Locate the cell with the specified text and output its [X, Y] center coordinate. 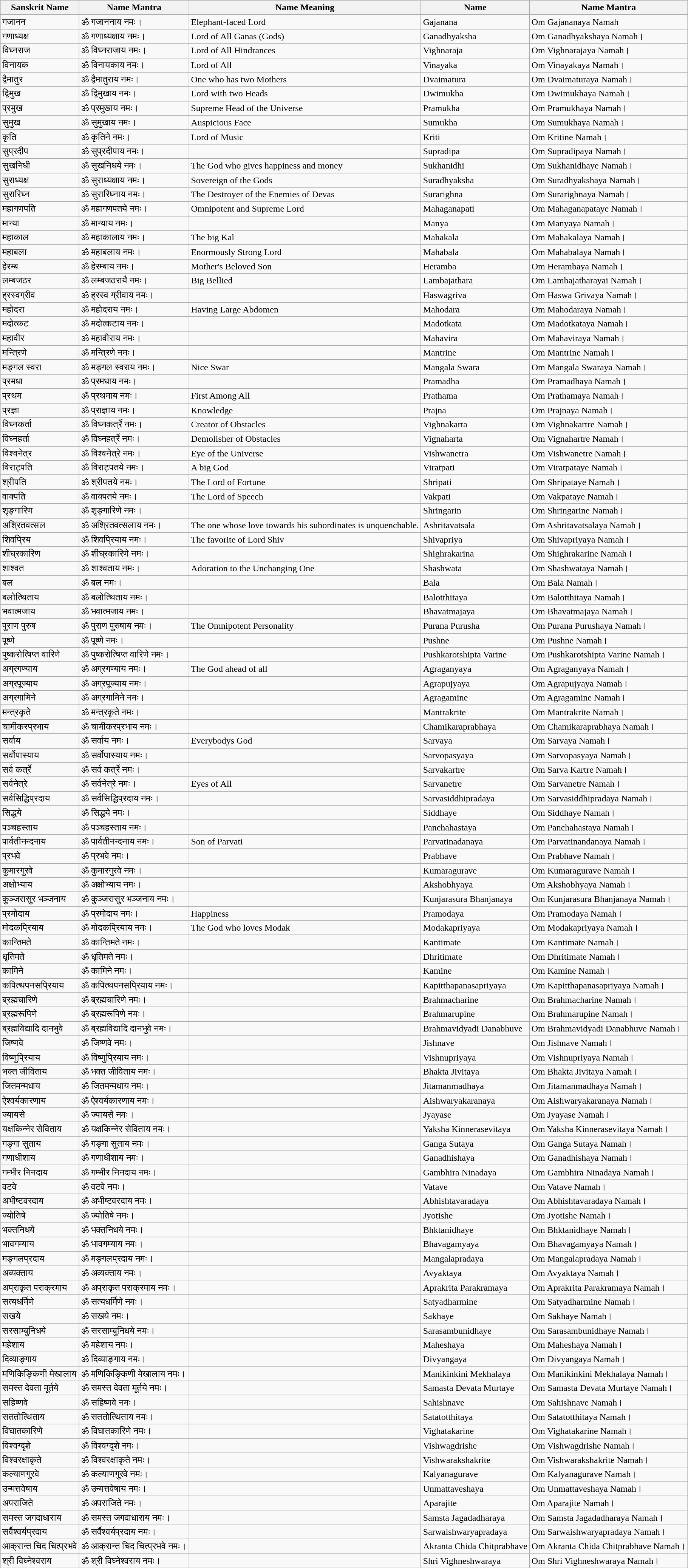
Om Shighrakarine Namah। [608, 554]
ॐ गणाध्यक्षाय नमः। [134, 36]
Shri Vighneshwaraya [475, 1561]
ॐ प्रमोदाय नमः। [134, 914]
Om Shripataye Namah। [608, 482]
Shringarin [475, 511]
Mangalapradaya [475, 1259]
Om Divyangaya Namah। [608, 1359]
Gambhira Ninadaya [475, 1172]
Om Surarighnaya Namah। [608, 195]
हेरम्ब [40, 266]
भक्तनिधये [40, 1230]
ॐ महावीराय नमः। [134, 338]
Lord of All Hindrances [305, 51]
Balotthitaya [475, 597]
Om Vishwanetre Namah। [608, 453]
ॐ प्रमुखाय नमः। [134, 108]
Kalyanagurave [475, 1474]
ॐ सर्वसिद्धिप्रदाय नमः। [134, 798]
श्री विघ्नेश्वराय [40, 1561]
ॐ सर्वोपास्याय नमः। [134, 755]
Om Prabhave Namah। [608, 856]
Parvatinadanaya [475, 841]
Prajna [475, 410]
Om Vishwagdrishe Namah। [608, 1446]
Satatotthitaya [475, 1417]
ॐ कल्याणगुरवे नमः। [134, 1474]
Om Sarvanetre Namah। [608, 784]
वटवे [40, 1187]
Kapitthapanasapriyaya [475, 985]
Supradipa [475, 151]
Lord of All Ganas (Gods) [305, 36]
ॐ शिवप्रियाय नमः। [134, 540]
ॐ चामीकरप्रभाय नमः। [134, 727]
कपित्थपनसप्रियाय [40, 985]
Om Mahaganapataye Namah। [608, 209]
Om Sahishnave Namah। [608, 1403]
Yaksha Kinnerasevitaya [475, 1129]
आक्रान्त चिद चित्प्रभवे [40, 1546]
Auspicious Face [305, 122]
बलोत्थिताय [40, 597]
The God who gives happiness and money [305, 165]
ॐ जिष्णवे नमः। [134, 1043]
Om Agragamine Namah। [608, 698]
ॐ मान्याय नमः। [134, 223]
Om Mahaviraya Namah। [608, 338]
ॐ सर्वनेत्रे नमः। [134, 784]
मोदकप्रियाय [40, 928]
पुराण पुरुष [40, 626]
ॐ ज्यायसे नमः। [134, 1115]
Brahmacharine [475, 1000]
Om Mantrine Namah। [608, 353]
ॐ विष्णुप्रियाय नमः। [134, 1057]
ॐ मोदकप्रियाय नमः। [134, 928]
Brahmavidyadi Danabhuve [475, 1028]
समस्त जगदाधाराय [40, 1517]
Om Vakpataye Namah। [608, 496]
Om Sumukhaya Namah। [608, 122]
ब्रह्मविद्यादि दानभुवे [40, 1028]
Samasta Devata Murtaye [475, 1388]
ॐ सखये नमः। [134, 1316]
विघ्नहर्ता [40, 439]
Om Modakapriyaya Namah। [608, 928]
अश्रितवत्सल [40, 525]
Om Ganadhishaya Namah। [608, 1158]
ॐ अभीष्टवरदाय नमः। [134, 1201]
Om Samasta Devata Murtaye Namah। [608, 1388]
Om Dvaimaturaya Namah। [608, 79]
सुरारिघ्न [40, 195]
Om Unmattaveshaya Namah। [608, 1489]
पूष्णे [40, 640]
Gajanana [475, 22]
बल [40, 583]
Shashwata [475, 568]
Om Kapitthapanasapriyaya Namah। [608, 985]
अव्यक्ताय [40, 1273]
ॐ बलोत्थिताय नमः। [134, 597]
वाक्पति [40, 496]
Surarighna [475, 195]
Dwimukha [475, 94]
One who has two Mothers [305, 79]
Mahabala [475, 252]
गङ्गा सुताय [40, 1144]
Om Kumaragurave Namah। [608, 870]
Agragamine [475, 698]
महाबला [40, 252]
Pramodaya [475, 914]
Vishwanetra [475, 453]
ॐ गजाननाय नमः। [134, 22]
ॐ आक्रान्त चिद चित्प्रभवे नमः। [134, 1546]
Lambajathara [475, 281]
Pramadha [475, 381]
ॐ सुखनिधये नमः। [134, 165]
Manikinkini Mekhalaya [475, 1374]
Om Mantrakrite Namah। [608, 712]
अग्रपूज्याय [40, 683]
Samsta Jagadadharaya [475, 1517]
Om Brahmacharine Namah। [608, 1000]
सिद्धये [40, 813]
Lord with two Heads [305, 94]
शिवप्रिय [40, 540]
Om Vishnupriyaya Namah। [608, 1057]
सर्वोपास्याय [40, 755]
ॐ प्राज्ञाय नमः। [134, 410]
ॐ समस्त जगदाधाराय नमः। [134, 1517]
ॐ समस्त देवता मूर्तये नमः। [134, 1388]
ज्यायसे [40, 1115]
Heramba [475, 266]
Om Pramodaya Namah। [608, 914]
Satyadharmine [475, 1302]
ॐ सततोत्थिताय नमः। [134, 1417]
Mother's Beloved Son [305, 266]
Om Sarva Kartre Namah। [608, 770]
Divyangaya [475, 1359]
Omnipotent and Supreme Lord [305, 209]
ॐ विश्वनेत्रे नमः। [134, 453]
Om Agrapujyaya Namah। [608, 683]
ॐ सुप्रदीपाय नमः। [134, 151]
Om Vighatakarine Namah। [608, 1431]
Aparajite [475, 1503]
ॐ महेशाय नमः। [134, 1345]
ॐ द्वैमातुराय नमः। [134, 79]
Om Shri Vighneshwaraya Namah। [608, 1561]
Panchahastaya [475, 827]
Eye of the Universe [305, 453]
Bhktanidhaye [475, 1230]
मङ्गल स्वरा [40, 367]
यक्षकिन्नेर सेविताय [40, 1129]
ॐ विघ्नराजाय नमः। [134, 51]
Om Bhakta Jivitaya Namah। [608, 1072]
Lord of All [305, 65]
ॐ ब्रह्मरूपिणे नमः। [134, 1014]
महाकाल [40, 238]
Unmattaveshaya [475, 1489]
Adoration to the Unchanging One [305, 568]
शाश्वत [40, 568]
Om Maheshaya Namah। [608, 1345]
Pushne [475, 640]
Purana Purusha [475, 626]
प्रभवे [40, 856]
Mantrakrite [475, 712]
ॐ महाबलाय नमः। [134, 252]
ॐ कान्तिमते नमः। [134, 942]
ॐ प्रथमाय नमः। [134, 396]
Om Siddhaye Namah। [608, 813]
Vishwagdrishe [475, 1446]
ॐ विघातकारिणे नमः। [134, 1431]
भवात्मजाय [40, 611]
Om Aprakrita Parakramaya Namah। [608, 1287]
प्रज्ञा [40, 410]
Supreme Head of the Universe [305, 108]
Om Pushne Namah। [608, 640]
Sahishnave [475, 1403]
गणाधीशाय [40, 1158]
Sumukha [475, 122]
Akranta Chida Chitprabhave [475, 1546]
ॐ सुराध्यक्षाय नमः। [134, 180]
Vatave [475, 1187]
The Omnipotent Personality [305, 626]
ॐ शीघ्रकारिणे नमः। [134, 554]
पुष्करोत्षिप्त वारिणे [40, 655]
Name [475, 8]
Om Sakhaye Namah। [608, 1316]
Sarvopasyaya [475, 755]
Om Kamine Namah। [608, 971]
Vignaharta [475, 439]
Om Vighnakartre Namah। [608, 425]
A big God [305, 468]
Jishnave [475, 1043]
Shighrakarina [475, 554]
Bhakta Jivitaya [475, 1072]
ॐ महाकालाय नमः। [134, 238]
Om Herambaya Namah। [608, 266]
Om Pramadhaya Namah। [608, 381]
The God who loves Modak [305, 928]
मन्त्रिणे [40, 353]
Om Chamikaraprabhaya Namah। [608, 727]
Suradhyaksha [475, 180]
ॐ विश्वरक्षाकृते नमः। [134, 1460]
Sarvaya [475, 741]
Om Mahodaraya Namah। [608, 309]
Sukhanidhi [475, 165]
Modakapriyaya [475, 928]
Om Dwimukhaya Namah। [608, 94]
ॐ ऐश्वर्यकारणाय नमः। [134, 1101]
ॐ कामिने नमः। [134, 971]
समस्त देवता मूर्तये [40, 1388]
ॐ मङ्गल स्वराय नमः। [134, 367]
First Among All [305, 396]
Vighnakarta [475, 425]
ॐ महागणपतये नमः। [134, 209]
Agrapujyaya [475, 683]
Happiness [305, 914]
Everybodys God [305, 741]
Om Brahmavidyadi Danabhuve Namah। [608, 1028]
Om Yaksha Kinnerasevitaya Namah। [608, 1129]
ॐ मङ्गलप्रदाय नमः। [134, 1259]
Agraganyaya [475, 669]
Om Aparajite Namah। [608, 1503]
जिष्णवे [40, 1043]
Om Vignahartre Namah। [608, 439]
Om Manyaya Namah। [608, 223]
Om Sarvaya Namah। [608, 741]
Aprakrita Parakramaya [475, 1287]
Om Ashritavatsalaya Namah। [608, 525]
Om Satatotthitaya Namah। [608, 1417]
Om Sukhanidhaye Namah। [608, 165]
Shripati [475, 482]
Om Shivapriyaya Namah। [608, 540]
Om Pramukhaya Namah। [608, 108]
Om Samsta Jagadadharaya Namah। [608, 1517]
ॐ अग्रगण्याय नमः। [134, 669]
ॐ भवात्मजाय नमः। [134, 611]
The one whose love towards his subordinates is unquenchable. [305, 525]
द्वैमातुर [40, 79]
ॐ सिद्धये नमः। [134, 813]
अभीष्टवरदाय [40, 1201]
विश्वग्दृशे [40, 1446]
कृति [40, 137]
Om Jyayase Namah। [608, 1115]
Om Manikinkini Mekhalaya Namah। [608, 1374]
Mahavira [475, 338]
Om Bhavagamyaya Namah। [608, 1244]
The Lord of Fortune [305, 482]
ज्योतिषे [40, 1215]
ॐ ज्योतिषे नमः। [134, 1215]
ॐ द्विमुखाय नमः। [134, 94]
Om Ganga Sutaya Namah। [608, 1144]
ॐ पञ्चहस्ताय नमः। [134, 827]
Siddhaye [475, 813]
Jyayase [475, 1115]
उन्मत्तवेषाय [40, 1489]
Jitamanmadhaya [475, 1086]
ॐ विश्वग्दृशे नमः। [134, 1446]
ॐ मणिकिङ्किणी मेखालाय नमः। [134, 1374]
Madotkata [475, 324]
सर्व कर्त्रे [40, 770]
Bhavagamyaya [475, 1244]
अक्षोभ्याय [40, 885]
Demolisher of Obstacles [305, 439]
Kriti [475, 137]
सर्वनेत्रे [40, 784]
Big Bellied [305, 281]
Om Bala Namah। [608, 583]
Om Suradhyakshaya Namah। [608, 180]
Prabhave [475, 856]
Kunjarasura Bhanjanaya [475, 899]
ॐ मन्त्रिणे नमः। [134, 353]
ॐ कृतिने नमः। [134, 137]
ॐ महोदराय नमः। [134, 309]
Eyes of All [305, 784]
गम्भीर निनदाय [40, 1172]
Enormously Strong Lord [305, 252]
लम्बजठर [40, 281]
ॐ कपित्थपनसप्रियाय नमः। [134, 985]
ॐ यक्षकिन्नेर सेविताय नमः। [134, 1129]
Om Mahakalaya Namah। [608, 238]
Vishnupriyaya [475, 1057]
Om Balotthitaya Namah। [608, 597]
कान्तिमते [40, 942]
ॐ सहिष्णवे नमः। [134, 1403]
ॐ अव्यक्ताय नमः। [134, 1273]
Om Sarasambunidhaye Namah। [608, 1330]
Om Gajananaya Namah [608, 22]
Om Kalyanagurave Namah। [608, 1474]
Om Sarwaishwaryapradaya Namah। [608, 1532]
मान्या [40, 223]
Shivapriya [475, 540]
ॐ पार्वतीनन्दनाय नमः। [134, 841]
ॐ प्रमधाय नमः। [134, 381]
ॐ दिव्याङ्गाय नमः। [134, 1359]
Sarvakartre [475, 770]
पार्वतीनन्दनाय [40, 841]
Sarvanetre [475, 784]
Sarasambunidhaye [475, 1330]
ॐ वाक्पतये नमः। [134, 496]
ॐ अपराजिते नमः। [134, 1503]
सर्वसिद्धिप्रदाय [40, 798]
ॐ सुरारिघ्नाय नमः। [134, 195]
Bala [475, 583]
मङ्गलप्रदाय [40, 1259]
Jyotishe [475, 1215]
प्रमुख [40, 108]
Om Kunjarasura Bhanjanaya Namah। [608, 899]
Aishwaryakaranaya [475, 1101]
Creator of Obstacles [305, 425]
महोदरा [40, 309]
Mahakala [475, 238]
ऐश्वर्यकारणाय [40, 1101]
Dvaimatura [475, 79]
ॐ ह्रस्व ग्रीवाय नमः। [134, 295]
प्रमधा [40, 381]
Om Shringarine Namah। [608, 511]
विश्वनेत्र [40, 453]
Om Kritine Namah। [608, 137]
Sarvasiddhipradaya [475, 798]
Mangala Swara [475, 367]
Om Sarvasiddhipradaya Namah। [608, 798]
सुराध्यक्ष [40, 180]
The Lord of Speech [305, 496]
विनायक [40, 65]
Name Meaning [305, 8]
Om Jitamanmadhaya Namah। [608, 1086]
विघ्नकर्ता [40, 425]
ॐ पूष्णे नमः। [134, 640]
ॐ मदोत्कटाय नमः। [134, 324]
मणिकिङ्किणी मेखालाय [40, 1374]
अप्राकृत पराक्रमाय [40, 1287]
Lord of Music [305, 137]
ॐ शाश्वताय नमः। [134, 568]
ॐ सर्व कर्त्रे नमः। [134, 770]
ॐ अश्रितवत्सलाय नमः। [134, 525]
Sanskrit Name [40, 8]
Vinayaka [475, 65]
द्विमुख [40, 94]
Om Mangalapradaya Namah। [608, 1259]
The God ahead of all [305, 669]
Dhritimate [475, 957]
Om Vatave Namah। [608, 1187]
ॐ प्रभवे नमः। [134, 856]
सुखनिधी [40, 165]
Om Vishwarakshakrite Namah। [608, 1460]
Vighnaraja [475, 51]
Om Jyotishe Namah। [608, 1215]
सहिष्णवे [40, 1403]
सुप्रदीप [40, 151]
Om Dhritimate Namah। [608, 957]
ॐ सुमुखाय नमः। [134, 122]
ॐ जितमन्मधाय नमः। [134, 1086]
विघ्नराज [40, 51]
Pushkarotshipta Varine [475, 655]
Om Prajnaya Namah। [608, 410]
ॐ शृङ्गारिणे नमः। [134, 511]
ॐ गङ्गा सुताय नमः। [134, 1144]
ॐ सरसाम्बुनिधये नमः। [134, 1330]
Om Abhishtavaradaya Namah। [608, 1201]
Sovereign of the Gods [305, 180]
Om Avyaktaya Namah। [608, 1273]
दिव्याङ्गाय [40, 1359]
Ganadhishaya [475, 1158]
Nice Swar [305, 367]
ॐ सर्वैश्वर्यप्रदाय नमः। [134, 1532]
सत्यधर्मिणे [40, 1302]
Haswagriva [475, 295]
ॐ अग्रगामिने नमः। [134, 698]
ॐ मन्त्रकृते नमः। [134, 712]
ॐ सर्वाय नमः। [134, 741]
Avyaktaya [475, 1273]
ॐ श्री विघ्नेश्वराय नमः। [134, 1561]
Ashritavatsala [475, 525]
प्रमोदाय [40, 914]
Kamine [475, 971]
Om Akshobhyaya Namah। [608, 885]
Om Sarvopasyaya Namah। [608, 755]
Om Vinayakaya Namah। [608, 65]
ॐ ब्रह्मचारिणे नमः। [134, 1000]
Om Lambajatharayai Namah। [608, 281]
The favorite of Lord Shiv [305, 540]
Kantimate [475, 942]
ॐ कुमारगुरवे नमः। [134, 870]
Om Agraganyaya Namah। [608, 669]
ॐ भक्तनिधये नमः। [134, 1230]
Om Bhktanidhaye Namah। [608, 1230]
ह्रस्वग्रीव [40, 295]
Kumaragurave [475, 870]
Om Satyadharmine Namah। [608, 1302]
Viratpati [475, 468]
ॐ अग्रपूज्याय नमः। [134, 683]
गणाध्यक्ष [40, 36]
ॐ पुराण पुरुषाय नमः। [134, 626]
कुमारगुरवे [40, 870]
Vakpati [475, 496]
Om Jishnave Namah। [608, 1043]
महागणपति [40, 209]
विश्वरक्षाकृते [40, 1460]
Bhavatmajaya [475, 611]
ॐ लम्बजठरायै नमः। [134, 281]
Ganga Sutaya [475, 1144]
Om Shashwataya Namah। [608, 568]
Prathama [475, 396]
महावीर [40, 338]
ॐ हेरम्बाय नमः। [134, 266]
चामीकरप्रभाय [40, 727]
Om Mangala Swaraya Namah। [608, 367]
Om Panchahastaya Namah। [608, 827]
कुञ्जरासुर भञ्जनाय [40, 899]
Om Supradipaya Namah। [608, 151]
सततोत्थिताय [40, 1417]
Vishwarakshakrite [475, 1460]
ॐ श्रीपतये नमः। [134, 482]
मदोत्कट [40, 324]
Om Parvatinandanaya Namah। [608, 841]
Mahaganapati [475, 209]
प्रथम [40, 396]
ॐ विराट्पतये नमः। [134, 468]
ॐ सत्यधर्मिणे नमः। [134, 1302]
Son of Parvati [305, 841]
ब्रह्मचारिणे [40, 1000]
भावगम्याय [40, 1244]
सर्वाय [40, 741]
अग्रगामिने [40, 698]
Om Viratpataye Namah। [608, 468]
भक्त जीविताय [40, 1072]
Mantrine [475, 353]
सखये [40, 1316]
Mahodara [475, 309]
The Destroyer of the Enemies of Devas [305, 195]
Sakhaye [475, 1316]
Elephant-faced Lord [305, 22]
Om Vighnarajaya Namah। [608, 51]
Om Madotkataya Namah। [608, 324]
विष्णुप्रियाय [40, 1057]
विघातकारिणे [40, 1431]
ॐ कुञ्जरासुर भञ्जनाय नमः। [134, 899]
Om Akranta Chida Chitprabhave Namah। [608, 1546]
कल्याणगुरवे [40, 1474]
Om Aishwaryakaranaya Namah। [608, 1101]
Sarwaishwaryapradaya [475, 1532]
The big Kal [305, 238]
ॐ भावगम्याय नमः। [134, 1244]
ॐ बल नमः। [134, 583]
धृतिमते [40, 957]
ॐ पुष्करोत्षिप्त वारिणे नमः। [134, 655]
ॐ भक्त जीविताय नमः। [134, 1072]
पञ्चहस्ताय [40, 827]
सुमुख [40, 122]
Om Bhavatmajaya Namah। [608, 611]
Om Pushkarotshipta Varine Namah। [608, 655]
ॐ अक्षोभ्याय नमः। [134, 885]
Knowledge [305, 410]
ॐ धृतिमते नमः। [134, 957]
Maheshaya [475, 1345]
Ganadhyaksha [475, 36]
Om Ganadhyakshaya Namah। [608, 36]
शृङ्गारिण [40, 511]
ॐ गम्भीर निनदाय नमः। [134, 1172]
ॐ अप्राकृत पराक्रमाय नमः। [134, 1287]
महेशाय [40, 1345]
मन्त्रकृते [40, 712]
Brahmarupine [475, 1014]
अग्रगण्याय [40, 669]
अपराजिते [40, 1503]
Having Large Abdomen [305, 309]
Om Kantimate Namah। [608, 942]
ॐ विघ्नहर्त्रे नमः। [134, 439]
ॐ विनायकाय नमः। [134, 65]
Om Brahmarupine Namah। [608, 1014]
Om Purana Purushaya Namah। [608, 626]
Om Prathamaya Namah। [608, 396]
जितमन्मधाय [40, 1086]
Vighatakarine [475, 1431]
Manya [475, 223]
शीघ्रकारिण [40, 554]
गजानन [40, 22]
ब्रह्मरूपिणे [40, 1014]
Akshobhyaya [475, 885]
सर्वैश्वर्यप्रदाय [40, 1532]
Om Haswa Grivaya Namah। [608, 295]
सरसाम्बुनिधये [40, 1330]
ॐ गणाधीशाय नमः। [134, 1158]
Om Gambhira Ninadaya Namah। [608, 1172]
ॐ विघ्नकर्त्रे नमः। [134, 425]
ॐ ब्रह्मविद्यादि दानभुवे नमः। [134, 1028]
विराट्पति [40, 468]
ॐ वटवे नमः। [134, 1187]
Pramukha [475, 108]
श्रीपति [40, 482]
Abhishtavaradaya [475, 1201]
Om Mahabalaya Namah। [608, 252]
कामिने [40, 971]
Chamikaraprabhaya [475, 727]
ॐ उन्मत्तवेषाय नमः। [134, 1489]
